Identify which cell holds the provided text, then report its (X, Y) central coordinate. 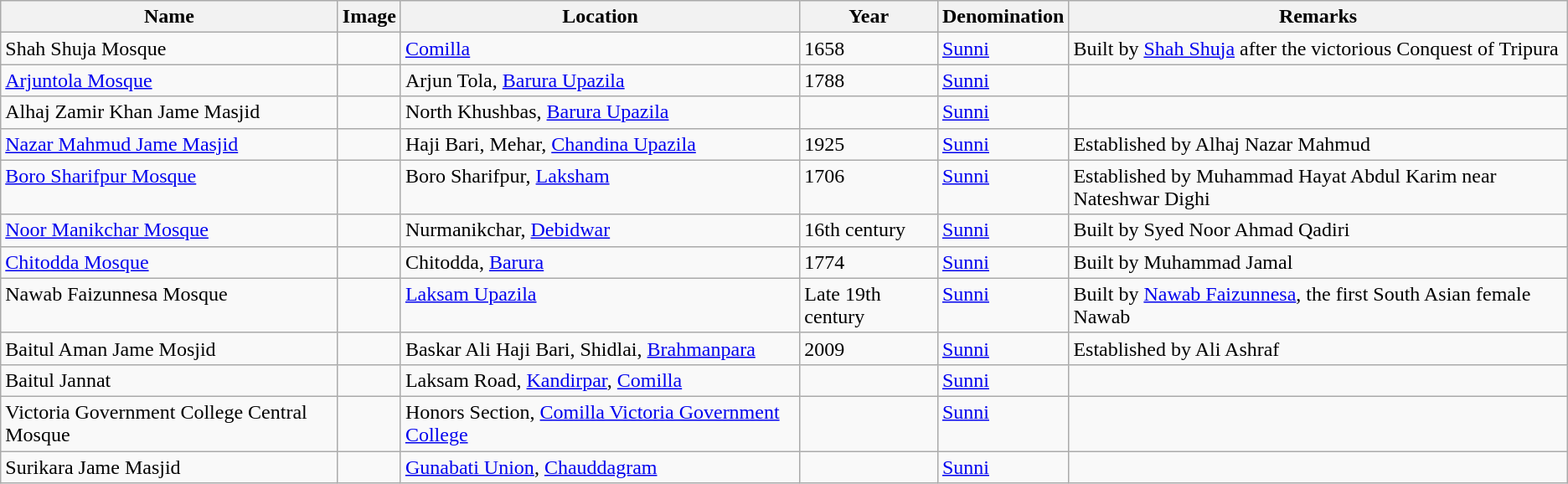
Boro Sharifpur, Laksham (600, 188)
1658 (869, 49)
Location (600, 17)
Noor Manikchar Mosque (169, 230)
Late 19th century (869, 305)
Built by Muhammad Jamal (1318, 262)
Honors Section, Comilla Victoria Government College (600, 424)
Arjun Tola, Barura Upazila (600, 80)
Remarks (1318, 17)
Surikara Jame Masjid (169, 466)
Laksam Road, Kandirpar, Comilla (600, 380)
Shah Shuja Mosque (169, 49)
Alhaj Zamir Khan Jame Masjid (169, 112)
Gunabati Union, Chauddagram (600, 466)
Chitodda Mosque (169, 262)
16th century (869, 230)
Baitul Jannat (169, 380)
Boro Sharifpur Mosque (169, 188)
Denomination (1003, 17)
Victoria Government College Central Mosque (169, 424)
Comilla (600, 49)
Nawab Faizunnesa Mosque (169, 305)
1925 (869, 144)
Built by Shah Shuja after the victorious Conquest of Tripura (1318, 49)
Established by Ali Ashraf (1318, 348)
Baitul Aman Jame Mosjid (169, 348)
Built by Nawab Faizunnesa, the first South Asian female Nawab (1318, 305)
1788 (869, 80)
North Khushbas, Barura Upazila (600, 112)
Year (869, 17)
Name (169, 17)
Arjuntola Mosque (169, 80)
Nurmanikchar, Debidwar (600, 230)
1706 (869, 188)
2009 (869, 348)
Nazar Mahmud Jame Masjid (169, 144)
Baskar Ali Haji Bari, Shidlai, Brahmanpara (600, 348)
Image (369, 17)
1774 (869, 262)
Chitodda, Barura (600, 262)
Laksam Upazila (600, 305)
Established by Alhaj Nazar Mahmud (1318, 144)
Established by Muhammad Hayat Abdul Karim near Nateshwar Dighi (1318, 188)
Haji Bari, Mehar, Chandina Upazila (600, 144)
Built by Syed Noor Ahmad Qadiri (1318, 230)
